Output the [x, y] coordinate of the center of the cell containing the given text.  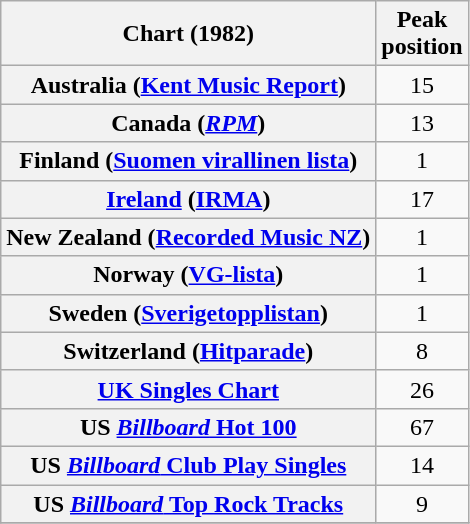
9 [422, 503]
Switzerland (Hitparade) [188, 351]
Chart (1982) [188, 34]
US Billboard Top Rock Tracks [188, 503]
US Billboard Hot 100 [188, 427]
Australia (Kent Music Report) [188, 85]
13 [422, 123]
US Billboard Club Play Singles [188, 465]
New Zealand (Recorded Music NZ) [188, 237]
26 [422, 389]
67 [422, 427]
Norway (VG-lista) [188, 275]
Ireland (IRMA) [188, 199]
Canada (RPM) [188, 123]
Sweden (Sverigetopplistan) [188, 313]
Finland (Suomen virallinen lista) [188, 161]
14 [422, 465]
8 [422, 351]
UK Singles Chart [188, 389]
Peakposition [422, 34]
17 [422, 199]
15 [422, 85]
